Return (X, Y) of the center of cell containing provided text 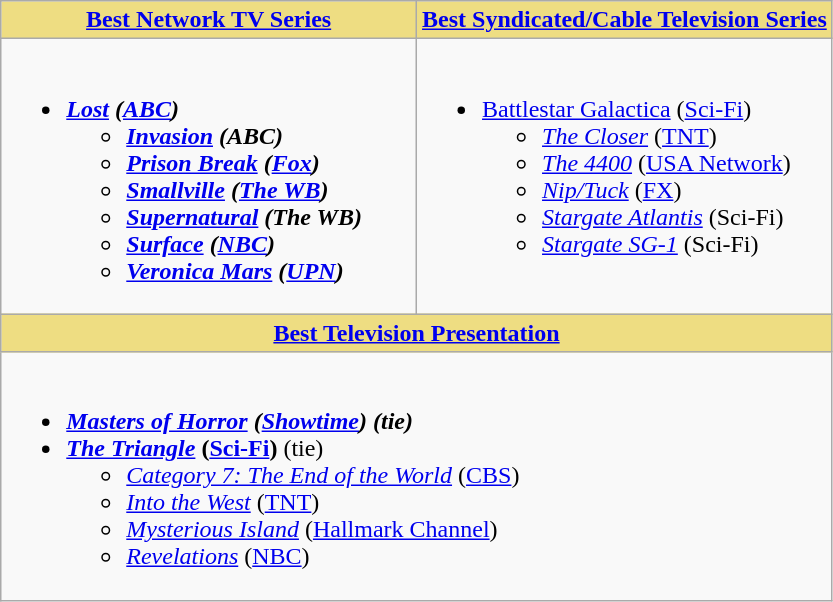
Battlestar Galactica (Sci-Fi)The Closer (TNT)The 4400 (USA Network)Nip/Tuck (FX)Stargate Atlantis (Sci-Fi)Stargate SG-1 (Sci-Fi) (625, 176)
Best Network TV Series (209, 20)
Best Syndicated/Cable Television Series (625, 20)
Best Television Presentation (417, 333)
Lost (ABC)Invasion (ABC)Prison Break (Fox)Smallville (The WB)Supernatural (The WB)Surface (NBC)Veronica Mars (UPN) (209, 176)
